Detect which cell encompasses the target text, then output its (x, y) center coordinate. 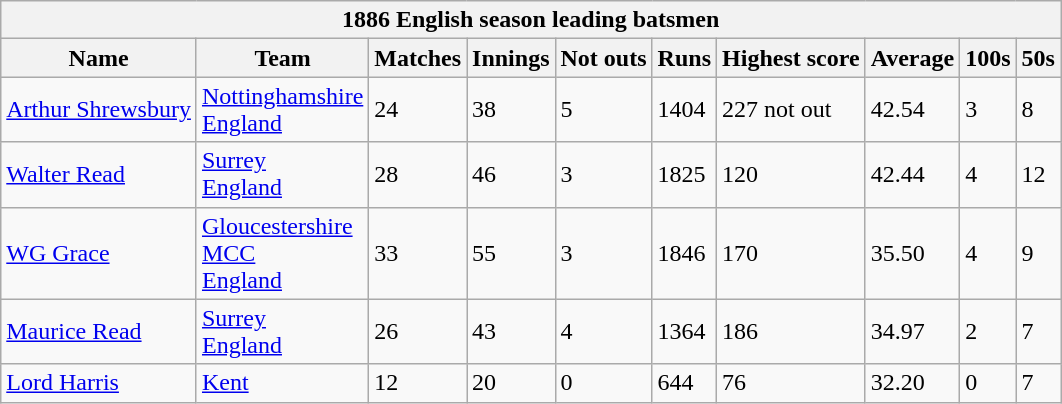
Average (912, 58)
43 (511, 332)
26 (418, 332)
WG Grace (99, 253)
Walter Read (99, 174)
55 (511, 253)
Matches (418, 58)
1886 English season leading batsmen (531, 20)
42.44 (912, 174)
186 (792, 332)
38 (511, 110)
20 (511, 383)
32.20 (912, 383)
34.97 (912, 332)
Innings (511, 58)
9 (1038, 253)
NottinghamshireEngland (282, 110)
Arthur Shrewsbury (99, 110)
28 (418, 174)
Kent (282, 383)
33 (418, 253)
46 (511, 174)
8 (1038, 110)
2 (988, 332)
50s (1038, 58)
1364 (684, 332)
Name (99, 58)
42.54 (912, 110)
100s (988, 58)
35.50 (912, 253)
1404 (684, 110)
5 (604, 110)
24 (418, 110)
1825 (684, 174)
170 (792, 253)
GloucestershireMCCEngland (282, 253)
Maurice Read (99, 332)
Not outs (604, 58)
Lord Harris (99, 383)
Runs (684, 58)
227 not out (792, 110)
1846 (684, 253)
644 (684, 383)
Highest score (792, 58)
Team (282, 58)
76 (792, 383)
120 (792, 174)
